Identify which cell holds the provided text, then report its [x, y] central coordinate. 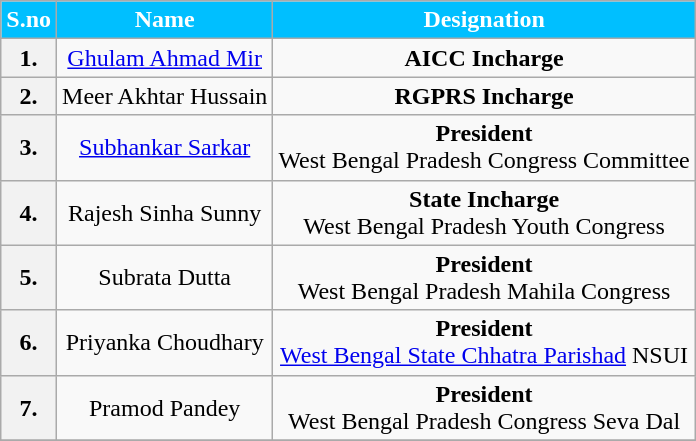
3. [29, 148]
2. [29, 96]
5. [29, 278]
Priyanka Choudhary [165, 342]
PresidentWest Bengal Pradesh Congress Committee [484, 148]
Subhankar Sarkar [165, 148]
RGPRS Incharge [484, 96]
6. [29, 342]
President West Bengal Pradesh Mahila Congress [484, 278]
Name [165, 20]
Designation [484, 20]
Subrata Dutta [165, 278]
PresidentWest Bengal Pradesh Congress Seva Dal [484, 408]
AICC Incharge [484, 58]
1. [29, 58]
7. [29, 408]
Pramod Pandey [165, 408]
President West Bengal State Chhatra Parishad NSUI [484, 342]
Rajesh Sinha Sunny [165, 212]
State Incharge West Bengal Pradesh Youth Congress [484, 212]
Meer Akhtar Hussain [165, 96]
Ghulam Ahmad Mir [165, 58]
S.no [29, 20]
4. [29, 212]
